Detect which cell encompasses the target text, then output its [x, y] center coordinate. 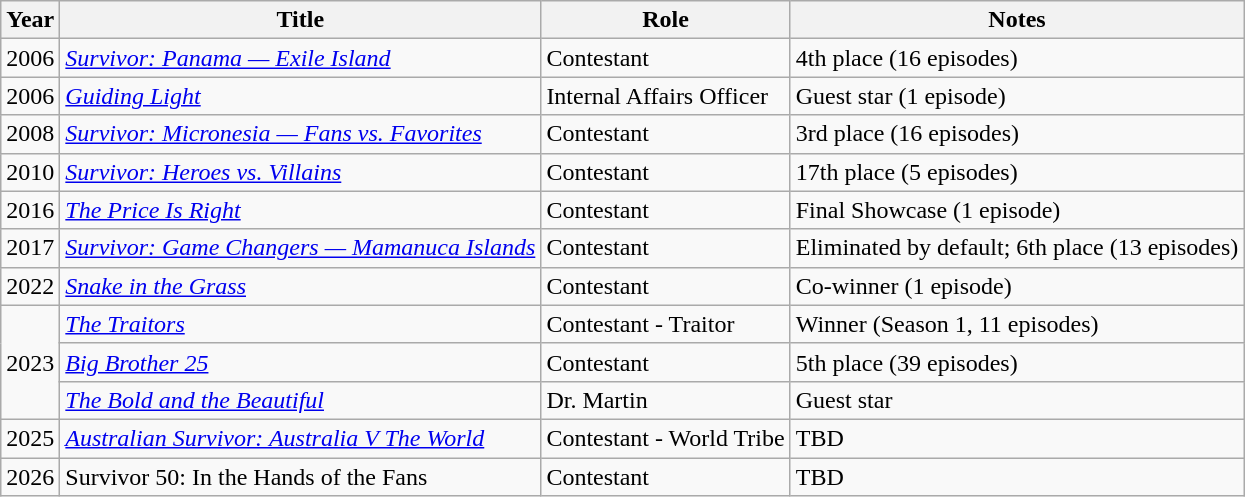
2017 [30, 248]
The Traitors [300, 324]
Snake in the Grass [300, 286]
Notes [1017, 20]
Eliminated by default; 6th place (13 episodes) [1017, 248]
4th place (16 episodes) [1017, 58]
Year [30, 20]
Survivor: Game Changers — Mamanuca Islands [300, 248]
Contestant - World Tribe [666, 438]
2016 [30, 210]
17th place (5 episodes) [1017, 172]
Survivor 50: In the Hands of the Fans [300, 477]
Guest star [1017, 400]
Dr. Martin [666, 400]
Role [666, 20]
Survivor: Heroes vs. Villains [300, 172]
Guest star (1 episode) [1017, 96]
2023 [30, 362]
Survivor: Micronesia — Fans vs. Favorites [300, 134]
2026 [30, 477]
The Bold and the Beautiful [300, 400]
Internal Affairs Officer [666, 96]
Final Showcase (1 episode) [1017, 210]
2025 [30, 438]
5th place (39 episodes) [1017, 362]
Contestant - Traitor [666, 324]
Australian Survivor: Australia V The World [300, 438]
Co-winner (1 episode) [1017, 286]
2008 [30, 134]
Guiding Light [300, 96]
Title [300, 20]
Winner (Season 1, 11 episodes) [1017, 324]
2010 [30, 172]
Big Brother 25 [300, 362]
2022 [30, 286]
Survivor: Panama — Exile Island [300, 58]
The Price Is Right [300, 210]
3rd place (16 episodes) [1017, 134]
